Output the [x, y] coordinate of the center of the cell containing the given text.  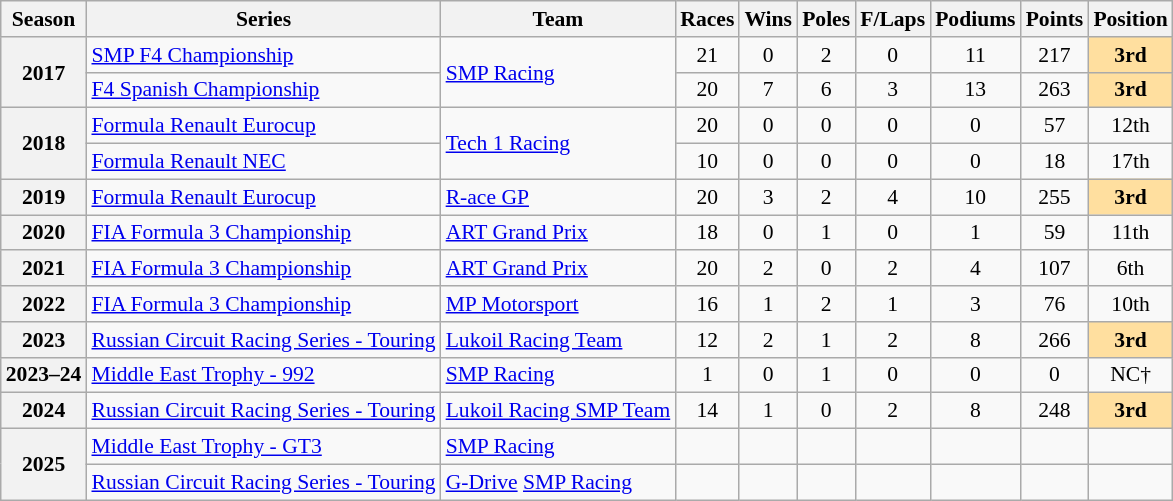
Team [558, 19]
2024 [44, 411]
2023 [44, 340]
14 [707, 411]
Lukoil Racing Team [558, 340]
R-ace GP [558, 197]
217 [1055, 55]
59 [1055, 233]
266 [1055, 340]
17th [1130, 162]
2023–24 [44, 375]
SMP F4 Championship [263, 55]
248 [1055, 411]
Middle East Trophy - GT3 [263, 447]
6 [826, 90]
12th [1130, 126]
2019 [44, 197]
Lukoil Racing SMP Team [558, 411]
Races [707, 19]
2017 [44, 72]
263 [1055, 90]
Wins [768, 19]
F/Laps [892, 19]
16 [707, 304]
Poles [826, 19]
MP Motorsport [558, 304]
2025 [44, 464]
21 [707, 55]
NC† [1130, 375]
2020 [44, 233]
76 [1055, 304]
255 [1055, 197]
57 [1055, 126]
Season [44, 19]
12 [707, 340]
10th [1130, 304]
6th [1130, 269]
Position [1130, 19]
G-Drive SMP Racing [558, 482]
11 [976, 55]
13 [976, 90]
7 [768, 90]
Series [263, 19]
2018 [44, 144]
Middle East Trophy - 992 [263, 375]
F4 Spanish Championship [263, 90]
2022 [44, 304]
2021 [44, 269]
11th [1130, 233]
Formula Renault NEC [263, 162]
Podiums [976, 19]
Tech 1 Racing [558, 144]
107 [1055, 269]
Points [1055, 19]
